Provide the [X, Y] coordinate of the cell's center where the given text is located.  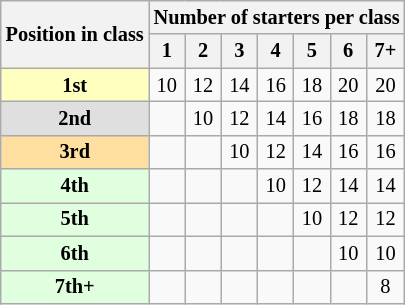
4 [275, 51]
2 [203, 51]
2nd [75, 118]
3rd [75, 152]
7+ [385, 51]
7th+ [75, 287]
Position in class [75, 34]
4th [75, 186]
3 [239, 51]
5 [312, 51]
5th [75, 219]
6 [348, 51]
8 [385, 287]
1st [75, 85]
6th [75, 253]
1 [167, 51]
Number of starters per class [277, 17]
